Extract the (X, Y) coordinate from the center of the cell holding the provided text.  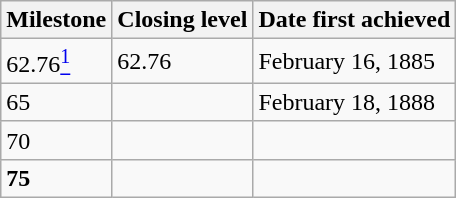
Milestone (56, 20)
70 (56, 140)
February 18, 1888 (354, 102)
62.761 (56, 62)
Date first achieved (354, 20)
65 (56, 102)
62.76 (182, 62)
Closing level (182, 20)
75 (56, 178)
February 16, 1885 (354, 62)
